Locate the cell with the specified text and output its [X, Y] center coordinate. 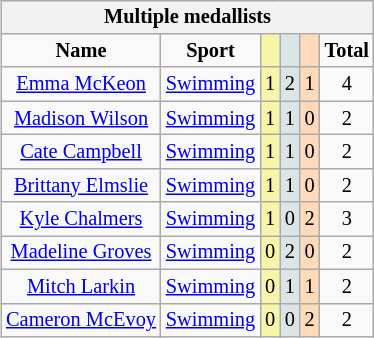
Cate Campbell [81, 152]
Mitch Larkin [81, 286]
Brittany Elmslie [81, 185]
Madeline Groves [81, 253]
3 [347, 219]
Total [347, 51]
Kyle Chalmers [81, 219]
Multiple medallists [188, 17]
Madison Wilson [81, 118]
Sport [210, 51]
4 [347, 84]
Name [81, 51]
Emma McKeon [81, 84]
Cameron McEvoy [81, 320]
